Search for the cell housing the specified text and yield its [x, y] center coordinate. 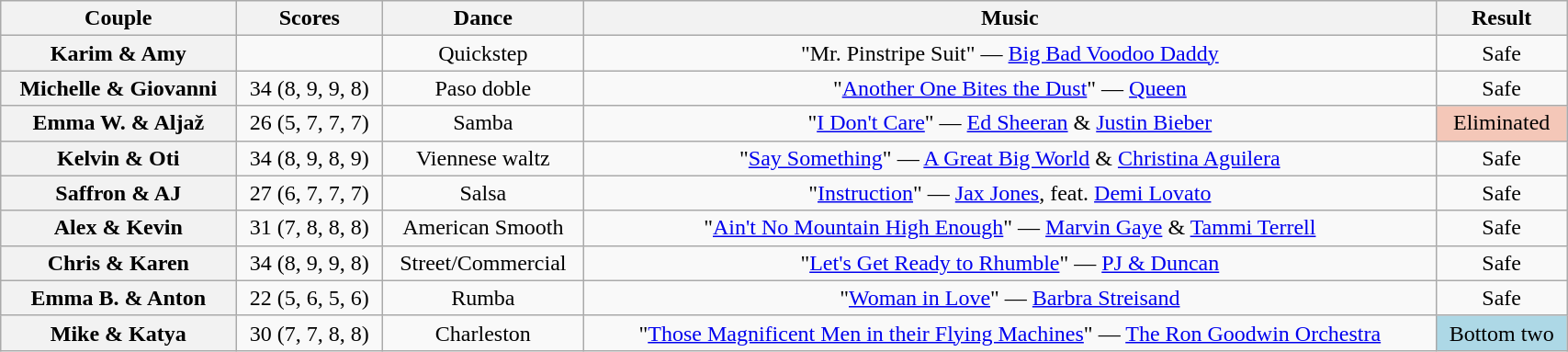
Salsa [483, 193]
Chris & Karen [118, 263]
Eliminated [1502, 123]
Paso doble [483, 88]
Dance [483, 18]
Result [1502, 18]
Scores [310, 18]
34 (8, 9, 8, 9) [310, 158]
Alex & Kevin [118, 228]
26 (5, 7, 7, 7) [310, 123]
Kelvin & Oti [118, 158]
Quickstep [483, 53]
"Instruction" — Jax Jones, feat. Demi Lovato [1010, 193]
Rumba [483, 298]
Street/Commercial [483, 263]
Bottom two [1502, 333]
Music [1010, 18]
"I Don't Care" — Ed Sheeran & Justin Bieber [1010, 123]
Michelle & Giovanni [118, 88]
"Those Magnificent Men in their Flying Machines" — The Ron Goodwin Orchestra [1010, 333]
"Woman in Love" — Barbra Streisand [1010, 298]
Mike & Katya [118, 333]
30 (7, 7, 8, 8) [310, 333]
Emma W. & Aljaž [118, 123]
Saffron & AJ [118, 193]
31 (7, 8, 8, 8) [310, 228]
"Another One Bites the Dust" — Queen [1010, 88]
Couple [118, 18]
American Smooth [483, 228]
"Let's Get Ready to Rhumble" — PJ & Duncan [1010, 263]
"Say Something" — A Great Big World & Christina Aguilera [1010, 158]
"Mr. Pinstripe Suit" — Big Bad Voodoo Daddy [1010, 53]
Viennese waltz [483, 158]
Emma B. & Anton [118, 298]
Charleston [483, 333]
Samba [483, 123]
Karim & Amy [118, 53]
"Ain't No Mountain High Enough" — Marvin Gaye & Tammi Terrell [1010, 228]
22 (5, 6, 5, 6) [310, 298]
27 (6, 7, 7, 7) [310, 193]
